Return the (x, y) coordinate for the center point of the cell that contains the specified text.  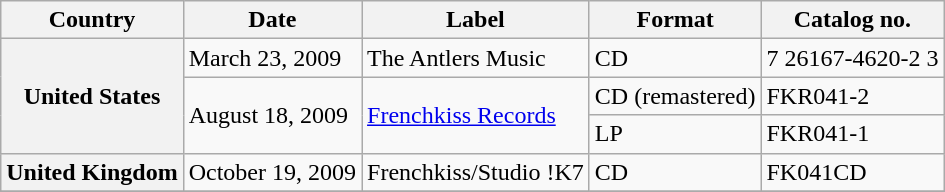
CD (remastered) (675, 96)
Frenchkiss/Studio !K7 (476, 172)
October 19, 2009 (272, 172)
United States (92, 96)
The Antlers Music (476, 58)
United Kingdom (92, 172)
Country (92, 20)
Frenchkiss Records (476, 115)
7 26167-4620-2 3 (852, 58)
Format (675, 20)
FKR041-1 (852, 134)
Date (272, 20)
Label (476, 20)
Catalog no. (852, 20)
LP (675, 134)
March 23, 2009 (272, 58)
FK041CD (852, 172)
FKR041-2 (852, 96)
August 18, 2009 (272, 115)
